Output the (x, y) coordinate of the center of the cell containing the given text.  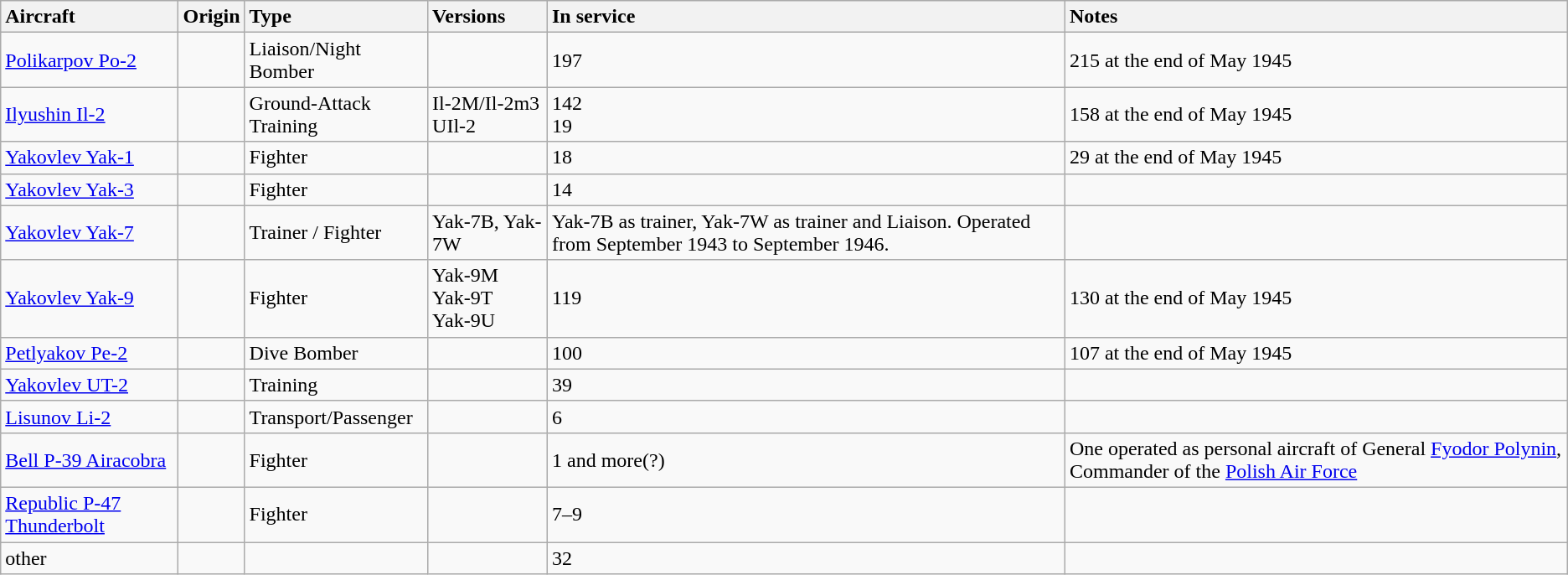
Ground-AttackTraining (337, 114)
Training (337, 385)
Lisunov Li-2 (90, 417)
Liaison/Night Bomber (337, 60)
Il-2M/Il-2m3UIl-2 (487, 114)
One operated as personal aircraft of General Fyodor Polynin, Commander of the Polish Air Force (1316, 459)
32 (806, 557)
119 (806, 298)
14219 (806, 114)
Trainer / Fighter (337, 233)
Yakovlev UT-2 (90, 385)
Ilyushin Il-2 (90, 114)
6 (806, 417)
Type (337, 17)
215 at the end of May 1945 (1316, 60)
Petlyakov Pe-2 (90, 353)
1 and more(?) (806, 459)
7–9 (806, 515)
39 (806, 385)
197 (806, 60)
Republic P-47 Thunderbolt (90, 515)
29 at the end of May 1945 (1316, 158)
In service (806, 17)
100 (806, 353)
Bell P-39 Airacobra (90, 459)
Aircraft (90, 17)
Yak-9MYak-9TYak-9U (487, 298)
18 (806, 158)
Polikarpov Po-2 (90, 60)
158 at the end of May 1945 (1316, 114)
Yakovlev Yak-9 (90, 298)
Yak-7B, Yak-7W (487, 233)
Origin (211, 17)
14 (806, 189)
Notes (1316, 17)
Yakovlev Yak-7 (90, 233)
Versions (487, 17)
Transport/Passenger (337, 417)
Yak-7B as trainer, Yak-7W as trainer and Liaison. Operated from September 1943 to September 1946. (806, 233)
107 at the end of May 1945 (1316, 353)
other (90, 557)
130 at the end of May 1945 (1316, 298)
Dive Bomber (337, 353)
Yakovlev Yak-1 (90, 158)
Yakovlev Yak-3 (90, 189)
